Identify which cell holds the provided text, then report its [x, y] central coordinate. 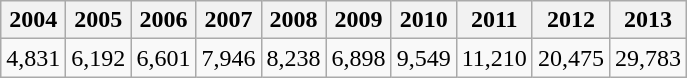
2009 [358, 20]
6,898 [358, 58]
11,210 [494, 58]
2005 [98, 20]
2006 [164, 20]
2007 [228, 20]
6,601 [164, 58]
2013 [648, 20]
9,549 [424, 58]
29,783 [648, 58]
2010 [424, 20]
7,946 [228, 58]
6,192 [98, 58]
2011 [494, 20]
4,831 [34, 58]
2004 [34, 20]
2008 [294, 20]
2012 [570, 20]
8,238 [294, 58]
20,475 [570, 58]
